From the cell containing the given text, extract its center point as [x, y] coordinate. 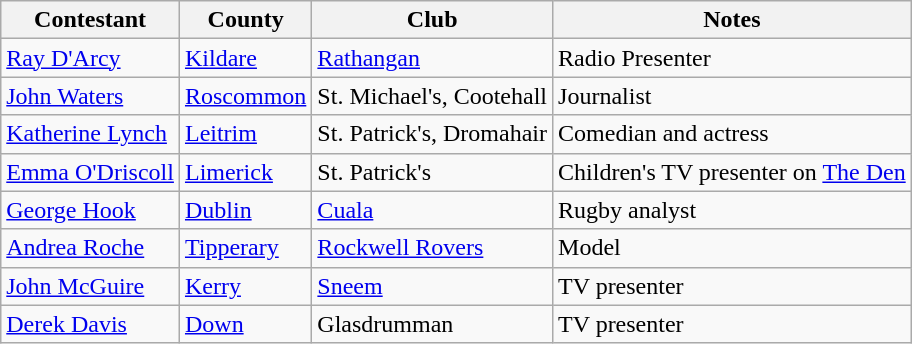
St. Patrick's [432, 172]
Sneem [432, 286]
Rockwell Rovers [432, 248]
County [245, 20]
Contestant [90, 20]
Roscommon [245, 96]
Children's TV presenter on The Den [732, 172]
Emma O'Driscoll [90, 172]
Club [432, 20]
Journalist [732, 96]
St. Patrick's, Dromahair [432, 134]
Glasdrumman [432, 324]
Andrea Roche [90, 248]
Model [732, 248]
John Waters [90, 96]
Kildare [245, 58]
Derek Davis [90, 324]
Ray D'Arcy [90, 58]
Down [245, 324]
Radio Presenter [732, 58]
Tipperary [245, 248]
Notes [732, 20]
Comedian and actress [732, 134]
Katherine Lynch [90, 134]
St. Michael's, Cootehall [432, 96]
Dublin [245, 210]
Rugby analyst [732, 210]
John McGuire [90, 286]
Cuala [432, 210]
Kerry [245, 286]
Leitrim [245, 134]
Limerick [245, 172]
George Hook [90, 210]
Rathangan [432, 58]
